Capture the cell that displays the provided text and extract its [X, Y] central coordinate. 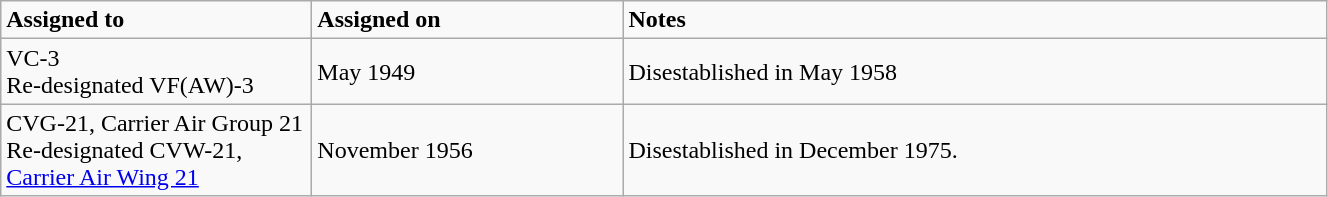
Assigned on [468, 20]
Disestablished in May 1958 [975, 72]
November 1956 [468, 150]
Assigned to [156, 20]
Notes [975, 20]
Disestablished in December 1975. [975, 150]
VC-3Re-designated VF(AW)-3 [156, 72]
CVG-21, Carrier Air Group 21Re-designated CVW-21, Carrier Air Wing 21 [156, 150]
May 1949 [468, 72]
